Find where the given text appears and provide that cell's center as (X, Y) coordinate. 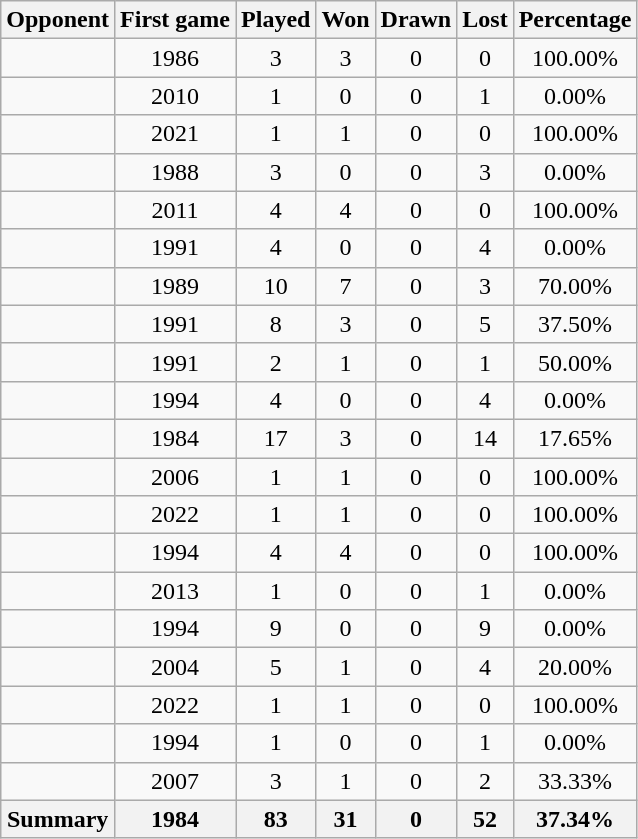
2013 (176, 591)
1988 (176, 172)
Played (276, 20)
2010 (176, 96)
2011 (176, 210)
7 (346, 286)
83 (276, 819)
33.33% (575, 781)
37.50% (575, 324)
Drawn (416, 20)
1986 (176, 58)
2021 (176, 134)
31 (346, 819)
First game (176, 20)
70.00% (575, 286)
Lost (485, 20)
17 (276, 438)
Summary (58, 819)
37.34% (575, 819)
1989 (176, 286)
10 (276, 286)
17.65% (575, 438)
20.00% (575, 667)
Opponent (58, 20)
50.00% (575, 362)
2004 (176, 667)
2007 (176, 781)
Won (346, 20)
8 (276, 324)
2006 (176, 477)
14 (485, 438)
Percentage (575, 20)
52 (485, 819)
